Return (X, Y) of the center of cell containing provided text 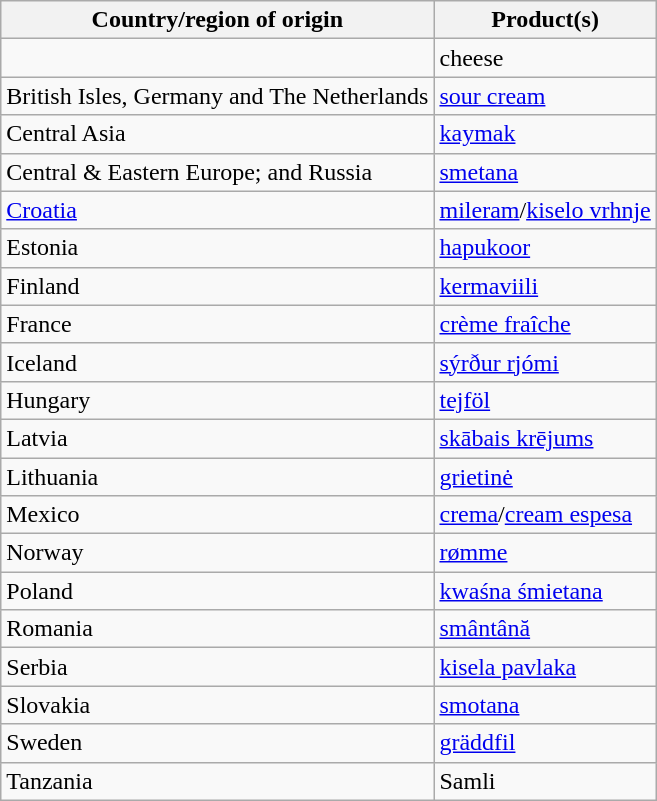
kaymak (545, 134)
British Isles, Germany and The Netherlands (218, 96)
mileram/kiselo vrhnje (545, 210)
kwaśna śmietana (545, 591)
Latvia (218, 438)
grietinė (545, 477)
Central Asia (218, 134)
Serbia (218, 667)
rømme (545, 553)
smântână (545, 629)
Iceland (218, 362)
kermaviili (545, 286)
Slovakia (218, 705)
smetana (545, 172)
Lithuania (218, 477)
Country/region of origin (218, 20)
gräddfil (545, 743)
Poland (218, 591)
cheese (545, 58)
crème fraîche (545, 324)
Product(s) (545, 20)
Samli (545, 781)
Mexico (218, 515)
Sweden (218, 743)
Estonia (218, 248)
Hungary (218, 400)
France (218, 324)
tejföl (545, 400)
Central & Eastern Europe; and Russia (218, 172)
sýrður rjómi (545, 362)
Norway (218, 553)
smotana (545, 705)
Romania (218, 629)
skābais krējums (545, 438)
kisela pavlaka (545, 667)
Croatia (218, 210)
crema/cream espesa (545, 515)
Tanzania (218, 781)
Finland (218, 286)
hapukoor (545, 248)
sour cream (545, 96)
